Pinpoint the cell where the given text exists, returning its (X, Y) midpoint coordinate. 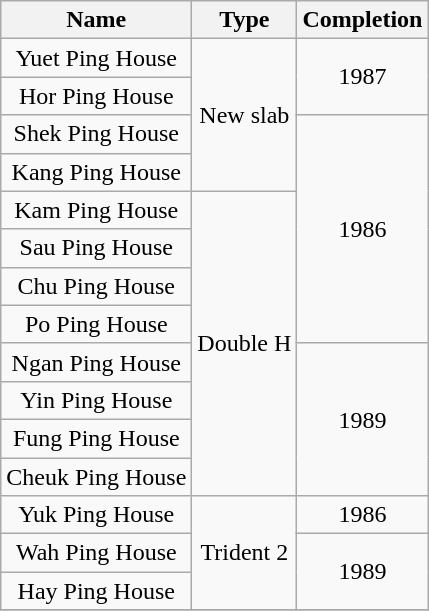
Kam Ping House (96, 210)
Kang Ping House (96, 172)
Wah Ping House (96, 553)
Completion (362, 20)
Hay Ping House (96, 591)
Name (96, 20)
Cheuk Ping House (96, 477)
Yuet Ping House (96, 58)
Shek Ping House (96, 134)
Type (244, 20)
1987 (362, 77)
Yin Ping House (96, 400)
Fung Ping House (96, 438)
Sau Ping House (96, 248)
Double H (244, 343)
Ngan Ping House (96, 362)
Chu Ping House (96, 286)
New slab (244, 115)
Hor Ping House (96, 96)
Trident 2 (244, 553)
Po Ping House (96, 324)
Yuk Ping House (96, 515)
